For the text-containing cell, return its midpoint in (X, Y) coordinate format. 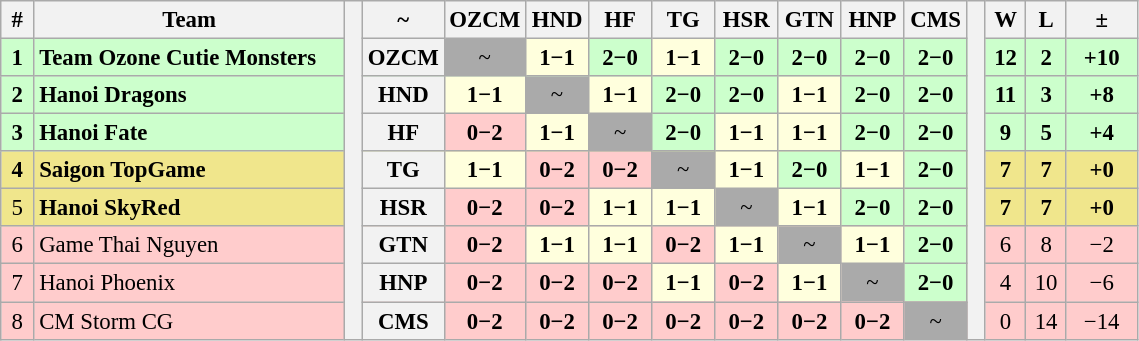
⁠Game Thai Nguyen (190, 245)
± (1102, 20)
+10 (1102, 58)
+8 (1102, 95)
CM Storm CG (190, 321)
Hanoi Phoenix (190, 283)
Team (190, 20)
W (1006, 20)
−14 (1102, 321)
10 (1046, 283)
Saigon TopGame (190, 170)
14 (1046, 321)
−2 (1102, 245)
+4 (1102, 133)
Hanoi Fate (190, 133)
0 (1006, 321)
−6 (1102, 283)
9 (1006, 133)
# (18, 20)
Hanoi Dragons (190, 95)
Team Ozone Cutie Monsters (190, 58)
Hanoi SkyRed (190, 208)
12 (1006, 58)
11 (1006, 95)
L (1046, 20)
1 (18, 58)
